Return the (x, y) coordinate for the center point of the cell that contains the specified text.  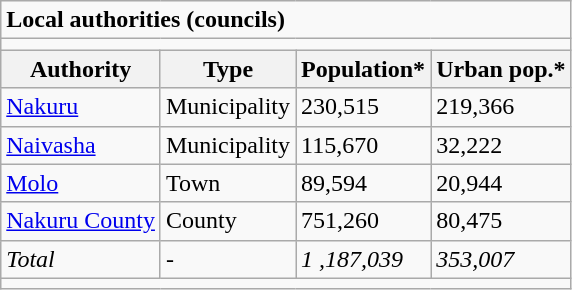
1 ,187,039 (364, 259)
751,260 (364, 221)
- (228, 259)
353,007 (501, 259)
Naivasha (81, 145)
Population* (364, 69)
115,670 (364, 145)
230,515 (364, 107)
Type (228, 69)
Molo (81, 183)
Town (228, 183)
80,475 (501, 221)
Authority (81, 69)
Nakuru (81, 107)
Urban pop.* (501, 69)
219,366 (501, 107)
County (228, 221)
32,222 (501, 145)
Nakuru County (81, 221)
Total (81, 259)
20,944 (501, 183)
Local authorities (councils) (286, 20)
89,594 (364, 183)
